Extract the [X, Y] coordinate from the center of the cell holding the provided text.  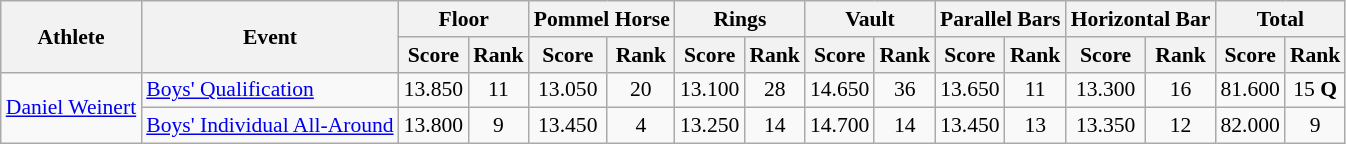
13.300 [1106, 90]
13.350 [1106, 126]
Floor [464, 19]
15 Q [1316, 90]
20 [641, 90]
81.600 [1250, 90]
Athlete [71, 36]
13.800 [434, 126]
14.650 [840, 90]
28 [774, 90]
Pommel Horse [602, 19]
Daniel Weinert [71, 108]
4 [641, 126]
13.050 [568, 90]
13 [1036, 126]
12 [1181, 126]
Horizontal Bar [1141, 19]
Rings [740, 19]
13.850 [434, 90]
13.100 [710, 90]
Event [270, 36]
Vault [870, 19]
36 [904, 90]
82.000 [1250, 126]
Parallel Bars [1000, 19]
Total [1280, 19]
Boys' Qualification [270, 90]
14.700 [840, 126]
13.650 [970, 90]
16 [1181, 90]
Boys' Individual All-Around [270, 126]
13.250 [710, 126]
